Return [x, y] of the center of cell containing provided text 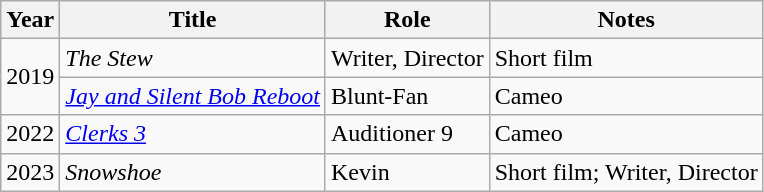
Short film [626, 58]
Role [407, 20]
Short film; Writer, Director [626, 172]
Notes [626, 20]
Blunt-Fan [407, 96]
Clerks 3 [193, 134]
2023 [30, 172]
Kevin [407, 172]
Title [193, 20]
2022 [30, 134]
The Stew [193, 58]
2019 [30, 77]
Snowshoe [193, 172]
Year [30, 20]
Writer, Director [407, 58]
Jay and Silent Bob Reboot [193, 96]
Auditioner 9 [407, 134]
